Locate the cell with the specified text and output its (x, y) center coordinate. 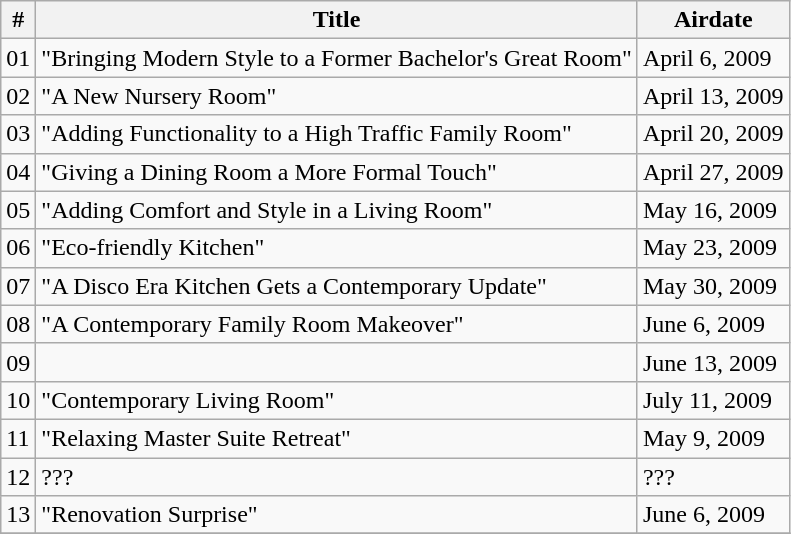
09 (18, 362)
"Giving a Dining Room a More Formal Touch" (337, 172)
02 (18, 96)
Airdate (713, 20)
"Bringing Modern Style to a Former Bachelor's Great Room" (337, 58)
11 (18, 438)
April 13, 2009 (713, 96)
July 11, 2009 (713, 400)
"Contemporary Living Room" (337, 400)
# (18, 20)
"A New Nursery Room" (337, 96)
April 20, 2009 (713, 134)
"A Disco Era Kitchen Gets a Contemporary Update" (337, 286)
06 (18, 248)
13 (18, 515)
10 (18, 400)
May 23, 2009 (713, 248)
01 (18, 58)
"Renovation Surprise" (337, 515)
07 (18, 286)
Title (337, 20)
"Adding Functionality to a High Traffic Family Room" (337, 134)
April 6, 2009 (713, 58)
June 13, 2009 (713, 362)
May 9, 2009 (713, 438)
"Adding Comfort and Style in a Living Room" (337, 210)
"Eco-friendly Kitchen" (337, 248)
05 (18, 210)
12 (18, 477)
04 (18, 172)
May 16, 2009 (713, 210)
May 30, 2009 (713, 286)
08 (18, 324)
03 (18, 134)
"A Contemporary Family Room Makeover" (337, 324)
April 27, 2009 (713, 172)
"Relaxing Master Suite Retreat" (337, 438)
